Find where the given text appears and provide that cell's center as (X, Y) coordinate. 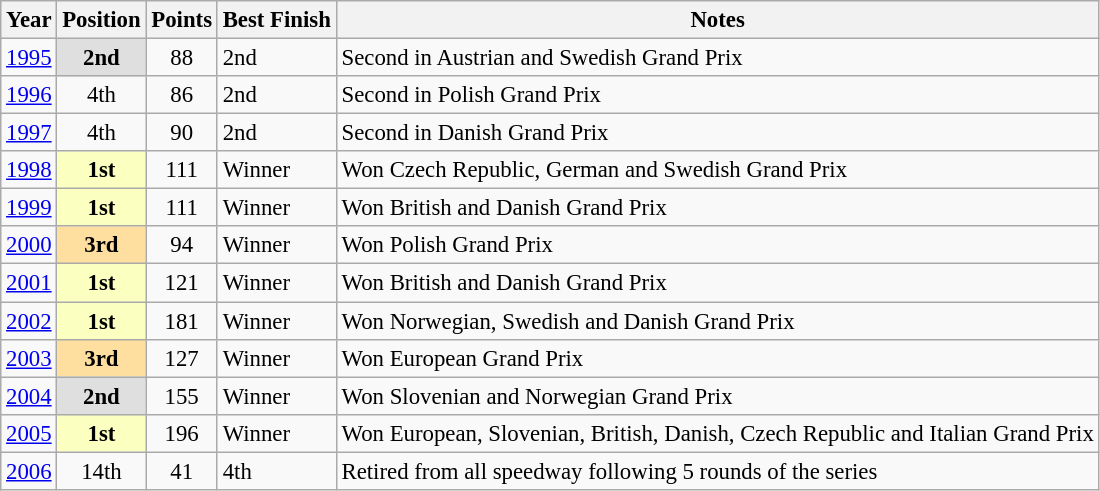
127 (182, 358)
Won Polish Grand Prix (718, 245)
2002 (29, 321)
Won Norwegian, Swedish and Danish Grand Prix (718, 321)
94 (182, 245)
Position (102, 20)
2001 (29, 283)
Won European, Slovenian, British, Danish, Czech Republic and Italian Grand Prix (718, 433)
196 (182, 433)
14th (102, 471)
121 (182, 283)
2000 (29, 245)
Second in Danish Grand Prix (718, 133)
Best Finish (276, 20)
1997 (29, 133)
181 (182, 321)
2005 (29, 433)
Second in Austrian and Swedish Grand Prix (718, 58)
1996 (29, 95)
1998 (29, 170)
2006 (29, 471)
Retired from all speedway following 5 rounds of the series (718, 471)
1999 (29, 208)
Notes (718, 20)
86 (182, 95)
2003 (29, 358)
Won Slovenian and Norwegian Grand Prix (718, 396)
90 (182, 133)
Year (29, 20)
Won Czech Republic, German and Swedish Grand Prix (718, 170)
88 (182, 58)
Second in Polish Grand Prix (718, 95)
41 (182, 471)
1995 (29, 58)
155 (182, 396)
2004 (29, 396)
Won European Grand Prix (718, 358)
Points (182, 20)
